Find where the given text appears and provide that cell's center as [x, y] coordinate. 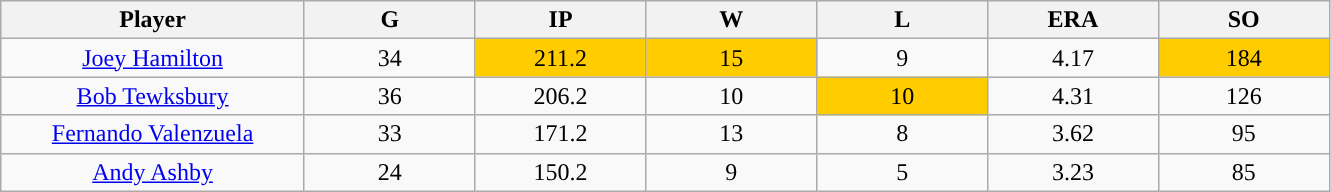
3.62 [1074, 134]
8 [902, 134]
3.23 [1074, 172]
13 [732, 134]
ERA [1074, 20]
SO [1244, 20]
95 [1244, 134]
5 [902, 172]
G [390, 20]
171.2 [560, 134]
Andy Ashby [153, 172]
24 [390, 172]
W [732, 20]
34 [390, 58]
33 [390, 134]
211.2 [560, 58]
Bob Tewksbury [153, 96]
150.2 [560, 172]
Player [153, 20]
L [902, 20]
15 [732, 58]
206.2 [560, 96]
Joey Hamilton [153, 58]
184 [1244, 58]
4.31 [1074, 96]
126 [1244, 96]
4.17 [1074, 58]
85 [1244, 172]
36 [390, 96]
IP [560, 20]
Fernando Valenzuela [153, 134]
